From the cell containing the given text, extract its center point as (X, Y) coordinate. 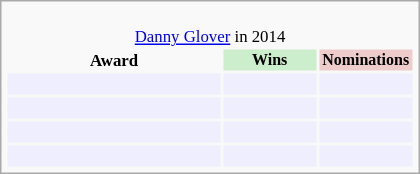
Danny Glover in 2014 (210, 28)
Wins (270, 60)
Award (114, 60)
Nominations (366, 60)
